Extract the (x, y) coordinate from the center of the cell holding the provided text.  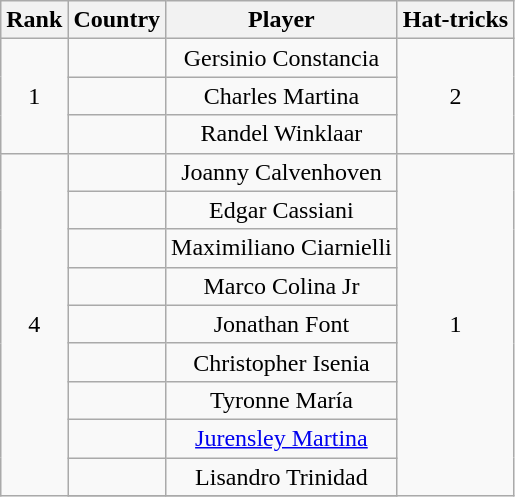
Hat-tricks (455, 20)
Marco Colina Jr (282, 286)
Maximiliano Ciarnielli (282, 248)
Rank (34, 20)
4 (34, 324)
Lisandro Trinidad (282, 477)
Tyronne María (282, 400)
Randel Winklaar (282, 134)
Joanny Calvenhoven (282, 172)
Christopher Isenia (282, 362)
Player (282, 20)
Charles Martina (282, 96)
2 (455, 96)
Edgar Cassiani (282, 210)
Jurensley Martina (282, 438)
Gersinio Constancia (282, 58)
Jonathan Font (282, 324)
Country (117, 20)
